Identify which cell holds the provided text, then report its (X, Y) central coordinate. 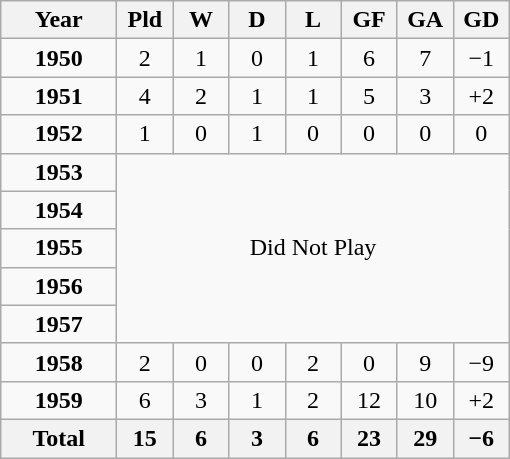
1950 (59, 58)
−9 (481, 362)
W (201, 20)
GD (481, 20)
23 (369, 438)
4 (145, 96)
L (313, 20)
1952 (59, 134)
Did Not Play (313, 248)
1954 (59, 210)
−6 (481, 438)
12 (369, 400)
Pld (145, 20)
7 (425, 58)
9 (425, 362)
GA (425, 20)
−1 (481, 58)
5 (369, 96)
1955 (59, 248)
GF (369, 20)
29 (425, 438)
10 (425, 400)
Year (59, 20)
1953 (59, 172)
1957 (59, 324)
15 (145, 438)
Total (59, 438)
D (257, 20)
1956 (59, 286)
1958 (59, 362)
1959 (59, 400)
1951 (59, 96)
